Identify which cell holds the provided text, then report its [X, Y] central coordinate. 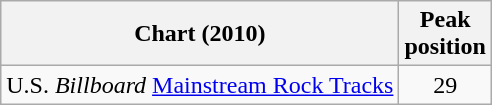
29 [445, 85]
U.S. Billboard Mainstream Rock Tracks [200, 85]
Chart (2010) [200, 34]
Peakposition [445, 34]
